Detect which cell encompasses the target text, then output its (X, Y) center coordinate. 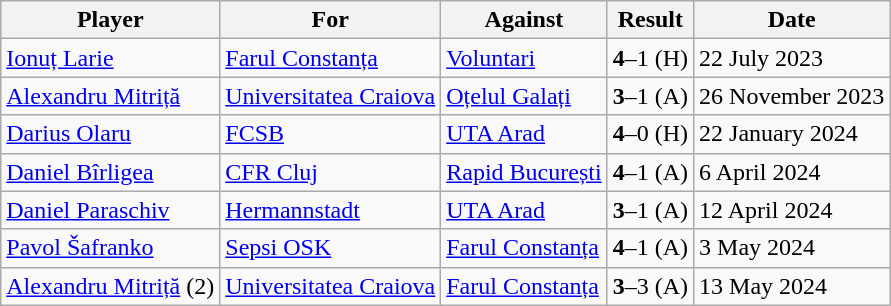
Rapid București (524, 172)
Against (524, 20)
Alexandru Mitriță (2) (110, 286)
Alexandru Mitriță (110, 96)
CFR Cluj (330, 172)
Darius Olaru (110, 134)
Pavol Šafranko (110, 248)
FCSB (330, 134)
Daniel Paraschiv (110, 210)
22 July 2023 (792, 58)
Sepsi OSK (330, 248)
4–1 (H) (650, 58)
12 April 2024 (792, 210)
6 April 2024 (792, 172)
13 May 2024 (792, 286)
26 November 2023 (792, 96)
Date (792, 20)
Oțelul Galați (524, 96)
Result (650, 20)
3–3 (A) (650, 286)
4–0 (H) (650, 134)
22 January 2024 (792, 134)
Daniel Bîrligea (110, 172)
Ionuț Larie (110, 58)
3 May 2024 (792, 248)
Hermannstadt (330, 210)
Voluntari (524, 58)
For (330, 20)
Player (110, 20)
